Scan for the cell matching the given text and deliver its (X, Y) coordinate at center. 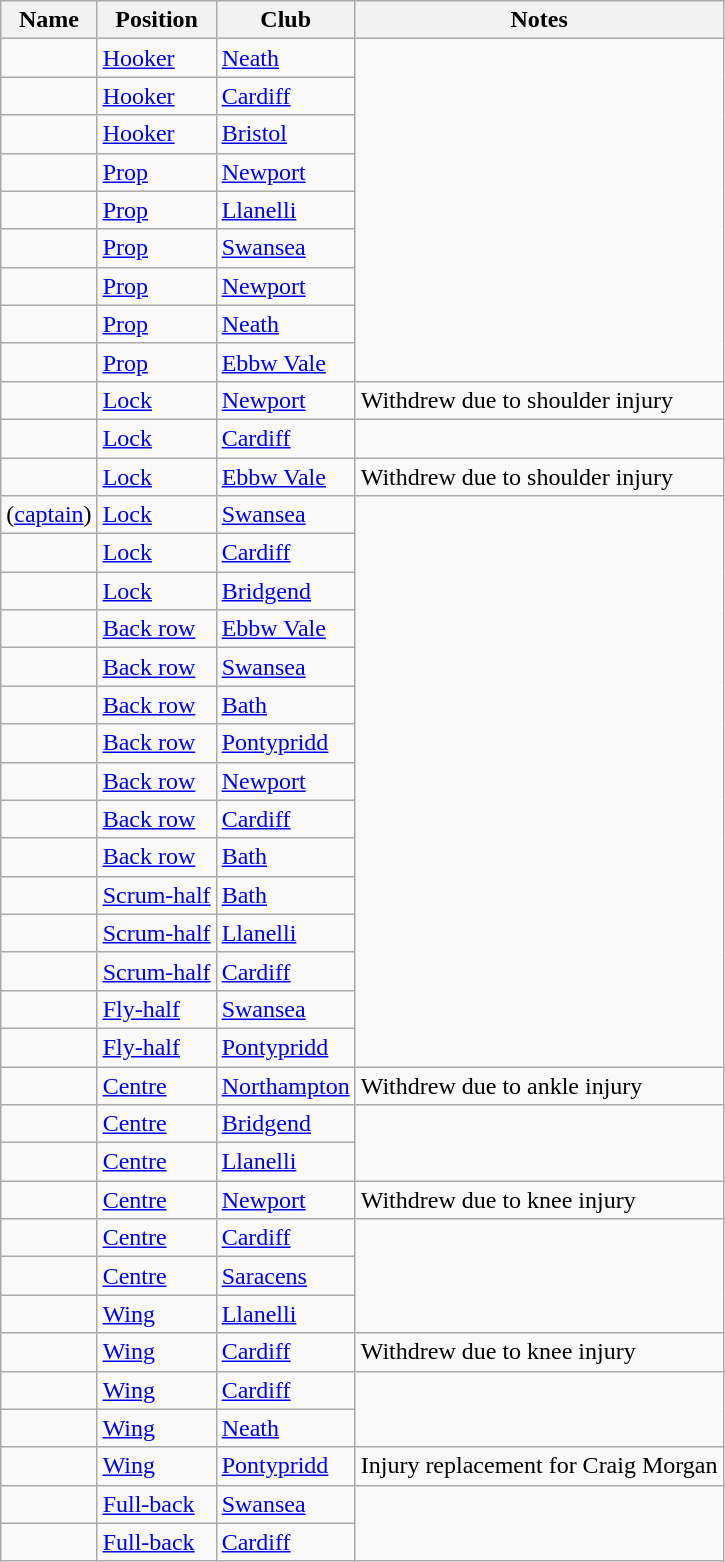
(captain) (49, 515)
Bristol (286, 134)
Saracens (286, 1276)
Position (156, 20)
Injury replacement for Craig Morgan (539, 1466)
Name (49, 20)
Club (286, 20)
Northampton (286, 1085)
Withdrew due to ankle injury (539, 1085)
Notes (539, 20)
